Find where the given text appears and provide that cell's center as [x, y] coordinate. 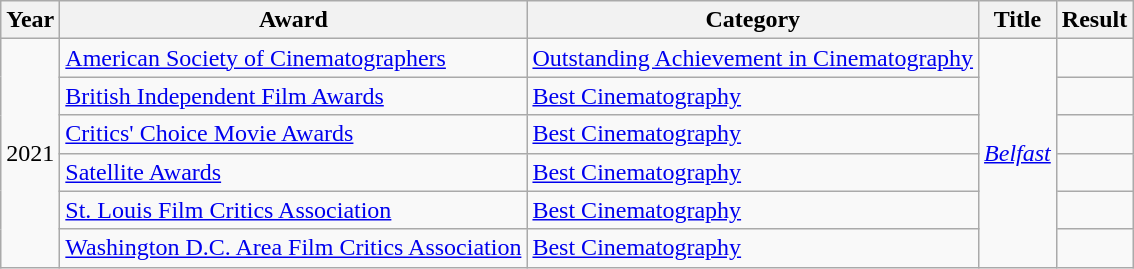
Satellite Awards [294, 172]
Outstanding Achievement in Cinematography [753, 58]
American Society of Cinematographers [294, 58]
British Independent Film Awards [294, 96]
Belfast [1018, 153]
Title [1018, 20]
Washington D.C. Area Film Critics Association [294, 248]
Critics' Choice Movie Awards [294, 134]
St. Louis Film Critics Association [294, 210]
Category [753, 20]
2021 [30, 153]
Award [294, 20]
Year [30, 20]
Result [1094, 20]
